Pinpoint the cell where the given text exists, returning its [X, Y] midpoint coordinate. 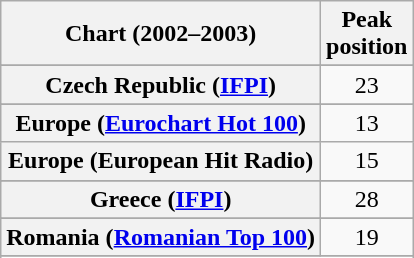
Czech Republic (IFPI) [161, 85]
Chart (2002–2003) [161, 34]
Romania (Romanian Top 100) [161, 237]
Europe (European Hit Radio) [161, 161]
Peakposition [367, 34]
28 [367, 199]
15 [367, 161]
Greece (IFPI) [161, 199]
19 [367, 237]
13 [367, 123]
23 [367, 85]
Europe (Eurochart Hot 100) [161, 123]
